Find where the given text appears and provide that cell's center as (x, y) coordinate. 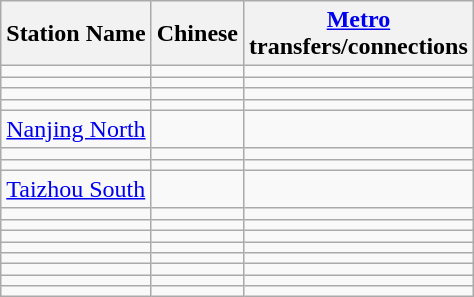
Station Name (76, 34)
Taizhou South (76, 189)
Nanjing North (76, 129)
Metrotransfers/connections (359, 34)
Chinese (197, 34)
